Extract the [X, Y] coordinate from the center of the cell holding the provided text.  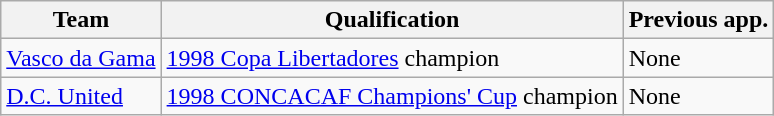
D.C. United [81, 96]
1998 Copa Libertadores champion [392, 58]
Qualification [392, 20]
Team [81, 20]
Vasco da Gama [81, 58]
1998 CONCACAF Champions' Cup champion [392, 96]
Previous app. [698, 20]
